Return the (x, y) coordinate for the center point of the cell that contains the specified text.  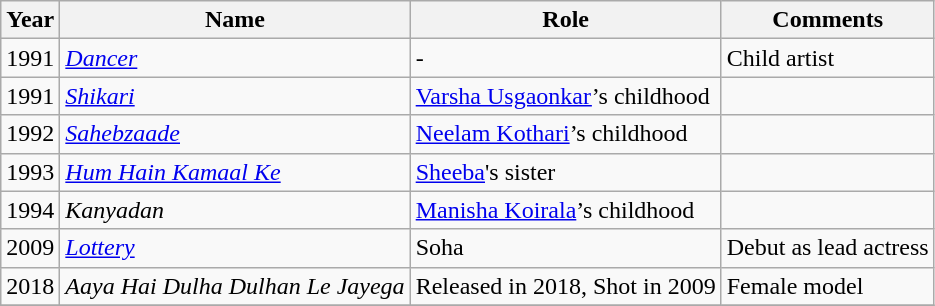
Dancer (235, 58)
Shikari (235, 96)
Aaya Hai Dulha Dulhan Le Jayega (235, 286)
Sheeba's sister (566, 172)
1992 (30, 134)
2018 (30, 286)
Sahebzaade (235, 134)
Lottery (235, 248)
Name (235, 20)
Year (30, 20)
1994 (30, 210)
Debut as lead actress (828, 248)
Female model (828, 286)
Kanyadan (235, 210)
Manisha Koirala’s childhood (566, 210)
Varsha Usgaonkar’s childhood (566, 96)
Hum Hain Kamaal Ke (235, 172)
2009 (30, 248)
Role (566, 20)
- (566, 58)
1993 (30, 172)
Child artist (828, 58)
Soha (566, 248)
Neelam Kothari’s childhood (566, 134)
Comments (828, 20)
Released in 2018, Shot in 2009 (566, 286)
